Detect which cell encompasses the target text, then output its (X, Y) center coordinate. 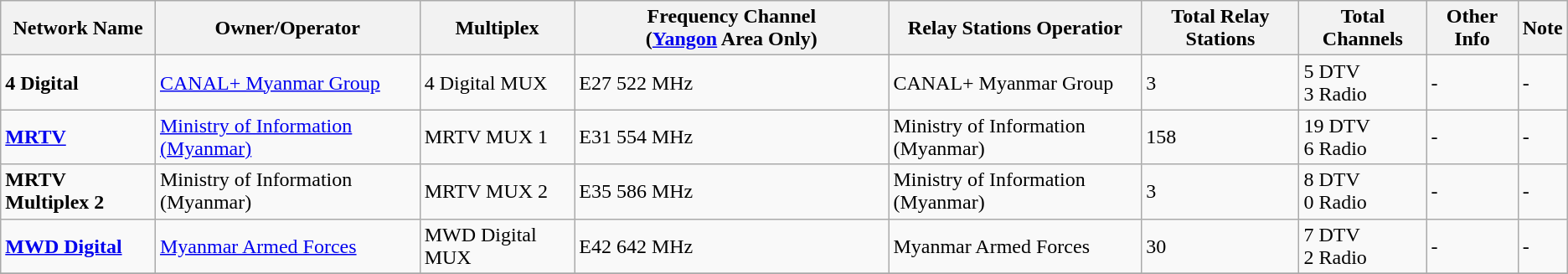
MRTV MUX 1 (498, 137)
MWD Digital (79, 246)
4 Digital MUX (498, 82)
158 (1220, 137)
5 DTV 3 Radio (1363, 82)
Note (1543, 28)
Total Relay Stations (1220, 28)
MWD Digital MUX (498, 246)
Other Info (1473, 28)
MRTV MUX 2 (498, 191)
E31 554 MHz (732, 137)
E35 586 MHz (732, 191)
MRTV Multiplex 2 (79, 191)
4 Digital (79, 82)
Total Channels (1363, 28)
30 (1220, 246)
7 DTV 2 Radio (1363, 246)
Owner/Operator (287, 28)
8 DTV 0 Radio (1363, 191)
Multiplex (498, 28)
19 DTV 6 Radio (1363, 137)
MRTV (79, 137)
E42 642 MHz (732, 246)
Relay Stations Operatior (1015, 28)
E27 522 MHz (732, 82)
Network Name (79, 28)
Frequency Channel (Yangon Area Only) (732, 28)
